Determine the [X, Y] coordinate at the center of the cell enclosing the given text.  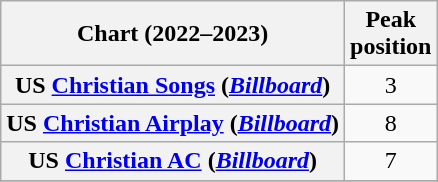
US Christian Airplay (Billboard) [173, 123]
US Christian Songs (Billboard) [173, 85]
7 [391, 161]
Chart (2022–2023) [173, 34]
US Christian AC (Billboard) [173, 161]
3 [391, 85]
8 [391, 123]
Peak position [391, 34]
